Locate the cell with the specified text and output its [x, y] center coordinate. 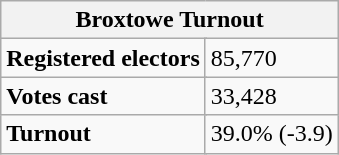
33,428 [272, 96]
Votes cast [104, 96]
Registered electors [104, 58]
39.0% (-3.9) [272, 134]
Broxtowe Turnout [170, 20]
Turnout [104, 134]
85,770 [272, 58]
